Determine the (X, Y) coordinate at the center of the cell enclosing the given text.  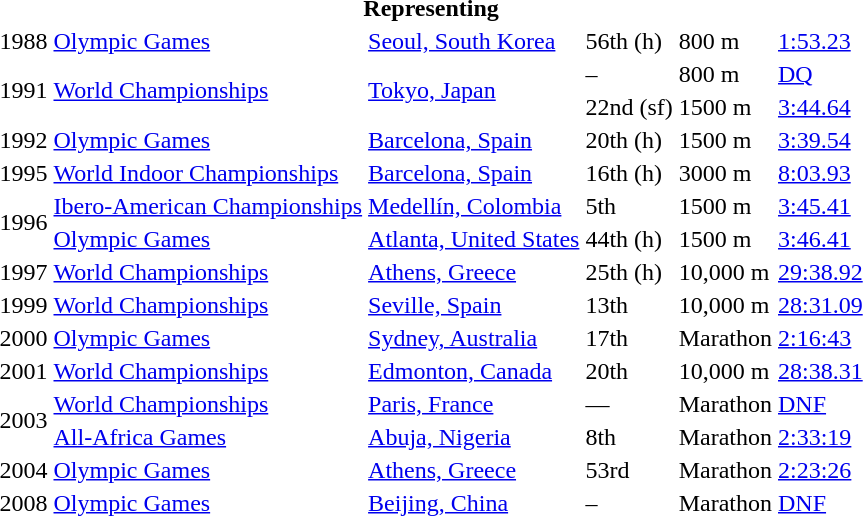
13th (629, 305)
Paris, France (474, 404)
World Indoor Championships (208, 173)
Medellín, Colombia (474, 206)
Abuja, Nigeria (474, 437)
— (629, 404)
Edmonton, Canada (474, 371)
25th (h) (629, 272)
All-Africa Games (208, 437)
20th (629, 371)
– (629, 74)
Seville, Spain (474, 305)
Seoul, South Korea (474, 41)
20th (h) (629, 140)
53rd (629, 470)
22nd (sf) (629, 107)
44th (h) (629, 239)
16th (h) (629, 173)
Sydney, Australia (474, 338)
5th (629, 206)
Atlanta, United States (474, 239)
Tokyo, Japan (474, 90)
Ibero-American Championships (208, 206)
17th (629, 338)
8th (629, 437)
3000 m (725, 173)
56th (h) (629, 41)
